Extract the [x, y] coordinate from the center of the cell holding the provided text.  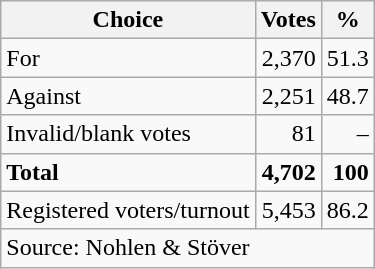
Choice [128, 20]
Source: Nohlen & Stöver [188, 248]
Registered voters/turnout [128, 210]
48.7 [348, 96]
2,370 [288, 58]
For [128, 58]
– [348, 134]
5,453 [288, 210]
Votes [288, 20]
Invalid/blank votes [128, 134]
% [348, 20]
86.2 [348, 210]
Total [128, 172]
4,702 [288, 172]
100 [348, 172]
81 [288, 134]
51.3 [348, 58]
Against [128, 96]
2,251 [288, 96]
